Identify which cell holds the provided text, then report its [x, y] central coordinate. 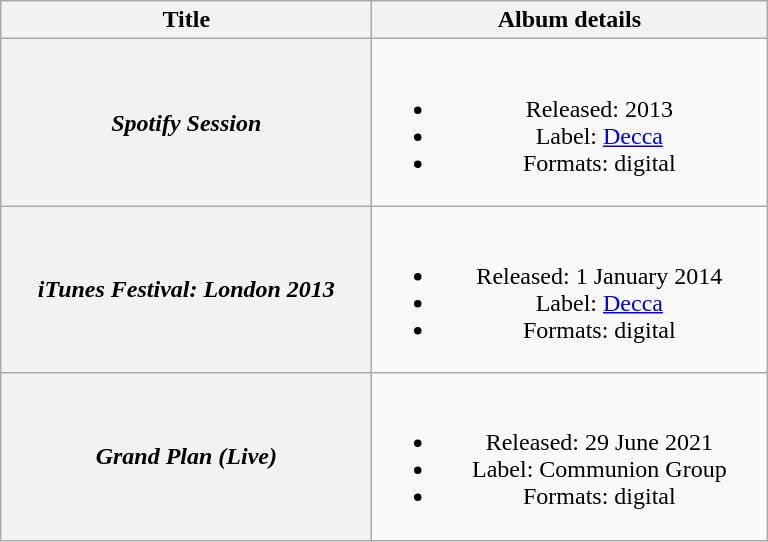
Released: 1 January 2014Label: DeccaFormats: digital [570, 290]
Released: 29 June 2021Label: Communion GroupFormats: digital [570, 456]
Grand Plan (Live) [186, 456]
Title [186, 20]
Released: 2013Label: DeccaFormats: digital [570, 122]
Spotify Session [186, 122]
iTunes Festival: London 2013 [186, 290]
Album details [570, 20]
